Output the [X, Y] coordinate of the center of the cell containing the given text.  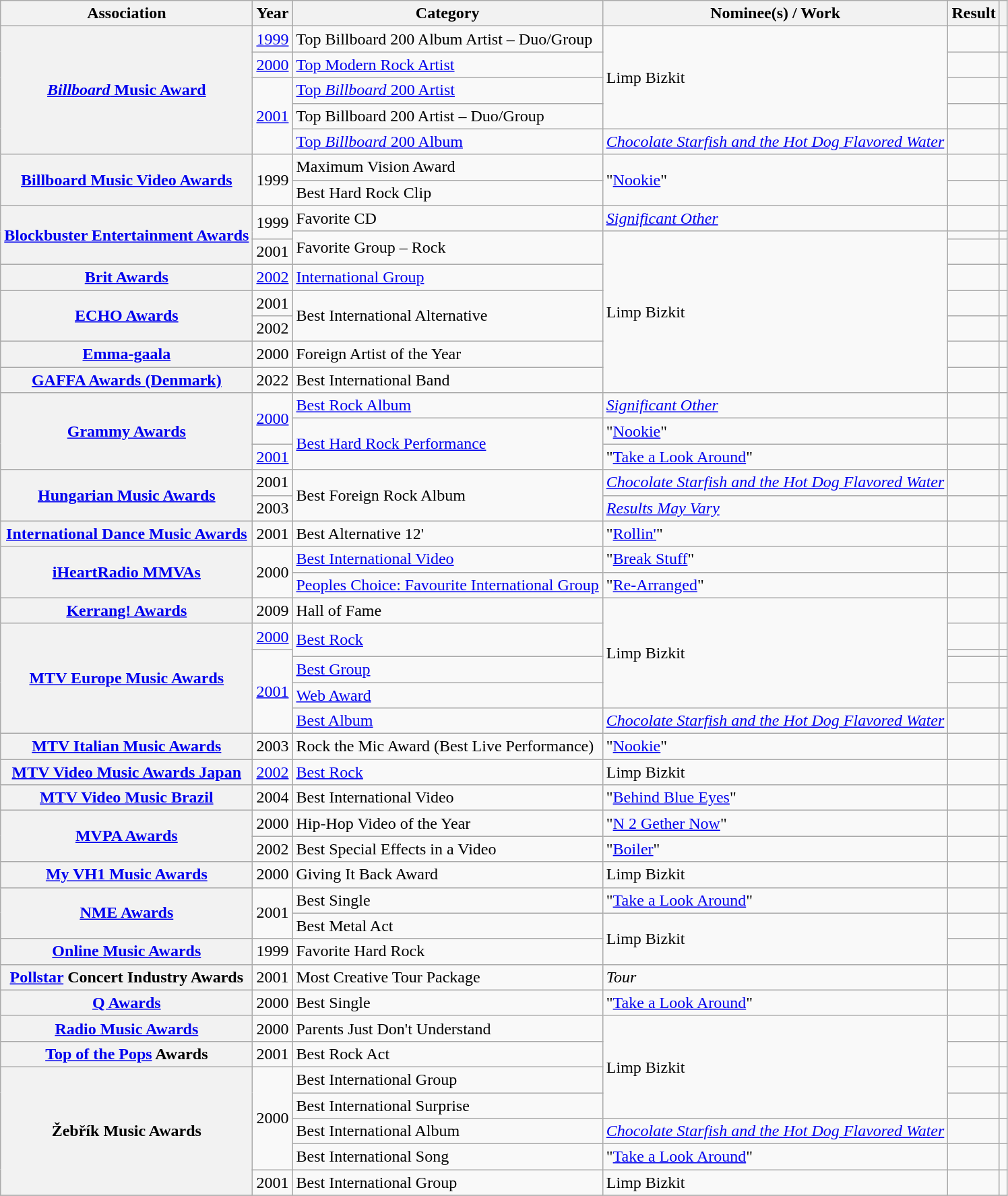
Best Rock Album [447, 406]
Web Award [447, 695]
"N 2 Gether Now" [775, 823]
Top Modern Rock Artist [447, 65]
Favorite CD [447, 218]
Best International Alternative [447, 315]
Kerrang! Awards [127, 610]
2009 [272, 610]
Billboard Music Award [127, 90]
Best Metal Act [447, 926]
"Break Stuff" [775, 559]
International Dance Music Awards [127, 534]
Hungarian Music Awards [127, 495]
"Boiler" [775, 849]
MTV Video Music Brazil [127, 798]
Favorite Hard Rock [447, 951]
Best International Album [447, 1131]
Nominee(s) / Work [775, 13]
Best Group [447, 669]
Favorite Group – Rock [447, 248]
Brit Awards [127, 277]
ECHO Awards [127, 315]
Association [127, 13]
iHeartRadio MMVAs [127, 572]
Category [447, 13]
GAFFA Awards (Denmark) [127, 380]
Best Rock Act [447, 1054]
"Re-Arranged" [775, 585]
Radio Music Awards [127, 1028]
Top Billboard 200 Artist [447, 90]
"Rollin'" [775, 534]
Pollstar Concert Industry Awards [127, 977]
Best International Band [447, 380]
Best Album [447, 721]
International Group [447, 277]
Best Alternative 12' [447, 534]
MTV Italian Music Awards [127, 747]
Top Billboard 200 Album [447, 141]
Best International Song [447, 1157]
"Behind Blue Eyes" [775, 798]
Best International Surprise [447, 1106]
Top Billboard 200 Artist – Duo/Group [447, 116]
Grammy Awards [127, 431]
Emma-gaala [127, 354]
Foreign Artist of the Year [447, 354]
Best Hard Rock Clip [447, 193]
Parents Just Don't Understand [447, 1028]
Best Hard Rock Performance [447, 444]
Tour [775, 977]
Year [272, 13]
Most Creative Tour Package [447, 977]
Blockbuster Entertainment Awards [127, 234]
2022 [272, 380]
Online Music Awards [127, 951]
2004 [272, 798]
NME Awards [127, 913]
Hall of Fame [447, 610]
Results May Vary [775, 508]
Peoples Choice: Favourite International Group [447, 585]
My VH1 Music Awards [127, 875]
MVPA Awards [127, 836]
Best Foreign Rock Album [447, 495]
Result [974, 13]
Žebřík Music Awards [127, 1131]
Best Special Effects in a Video [447, 849]
MTV Video Music Awards Japan [127, 772]
MTV Europe Music Awards [127, 678]
Top of the Pops Awards [127, 1054]
Hip-Hop Video of the Year [447, 823]
Q Awards [127, 1003]
Rock the Mic Award (Best Live Performance) [447, 747]
Maximum Vision Award [447, 167]
Top Billboard 200 Album Artist – Duo/Group [447, 39]
Giving It Back Award [447, 875]
Billboard Music Video Awards [127, 180]
